Find where the given text appears and provide that cell's center as [x, y] coordinate. 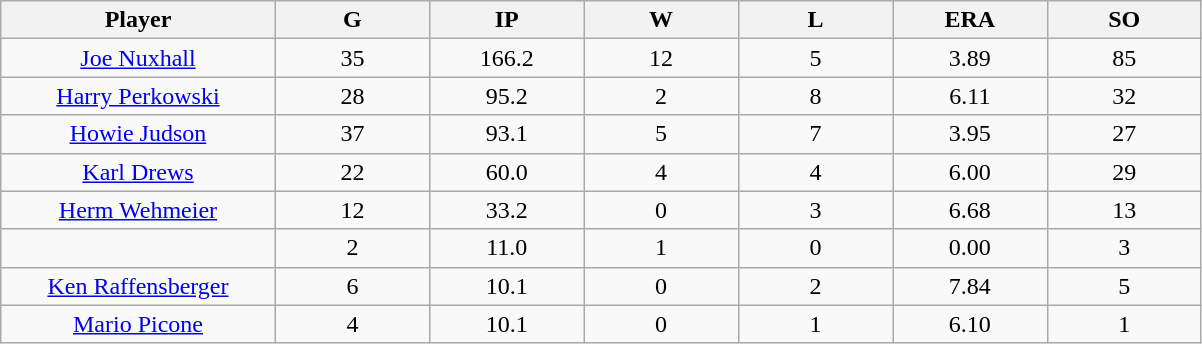
166.2 [507, 58]
13 [1124, 210]
11.0 [507, 248]
33.2 [507, 210]
6 [352, 286]
IP [507, 20]
28 [352, 96]
37 [352, 134]
Mario Picone [138, 324]
29 [1124, 172]
Herm Wehmeier [138, 210]
60.0 [507, 172]
0.00 [970, 248]
Joe Nuxhall [138, 58]
27 [1124, 134]
6.10 [970, 324]
22 [352, 172]
Ken Raffensberger [138, 286]
W [661, 20]
Player [138, 20]
G [352, 20]
Howie Judson [138, 134]
6.00 [970, 172]
6.68 [970, 210]
Karl Drews [138, 172]
95.2 [507, 96]
7.84 [970, 286]
Harry Perkowski [138, 96]
3.95 [970, 134]
3.89 [970, 58]
ERA [970, 20]
8 [815, 96]
85 [1124, 58]
93.1 [507, 134]
L [815, 20]
35 [352, 58]
SO [1124, 20]
7 [815, 134]
6.11 [970, 96]
32 [1124, 96]
